Return [x, y] of the center of cell containing provided text 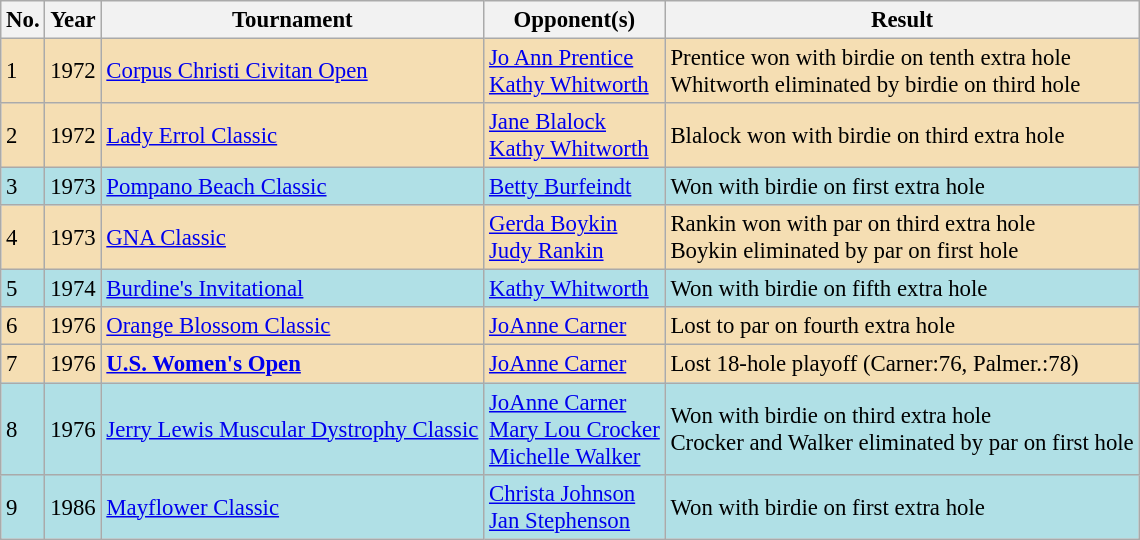
1 [23, 72]
7 [23, 364]
Jane Blalock Kathy Whitworth [574, 136]
Won with birdie on third extra holeCrocker and Walker eliminated by par on first hole [902, 429]
Jerry Lewis Muscular Dystrophy Classic [292, 429]
1986 [73, 506]
Kathy Whitworth [574, 289]
Corpus Christi Civitan Open [292, 72]
Gerda Boykin Judy Rankin [574, 238]
9 [23, 506]
2 [23, 136]
Blalock won with birdie on third extra hole [902, 136]
U.S. Women's Open [292, 364]
Betty Burfeindt [574, 187]
Tournament [292, 20]
JoAnne Carner Mary Lou Crocker Michelle Walker [574, 429]
Rankin won with par on third extra holeBoykin eliminated by par on first hole [902, 238]
Opponent(s) [574, 20]
No. [23, 20]
3 [23, 187]
Prentice won with birdie on tenth extra holeWhitworth eliminated by birdie on third hole [902, 72]
Jo Ann Prentice Kathy Whitworth [574, 72]
Lost 18-hole playoff (Carner:76, Palmer.:78) [902, 364]
5 [23, 289]
1974 [73, 289]
Lady Errol Classic [292, 136]
8 [23, 429]
Year [73, 20]
Lost to par on fourth extra hole [902, 327]
GNA Classic [292, 238]
Pompano Beach Classic [292, 187]
4 [23, 238]
Christa Johnson Jan Stephenson [574, 506]
Orange Blossom Classic [292, 327]
Result [902, 20]
Won with birdie on fifth extra hole [902, 289]
6 [23, 327]
Burdine's Invitational [292, 289]
Mayflower Classic [292, 506]
